Return (X, Y) of the center of cell containing provided text 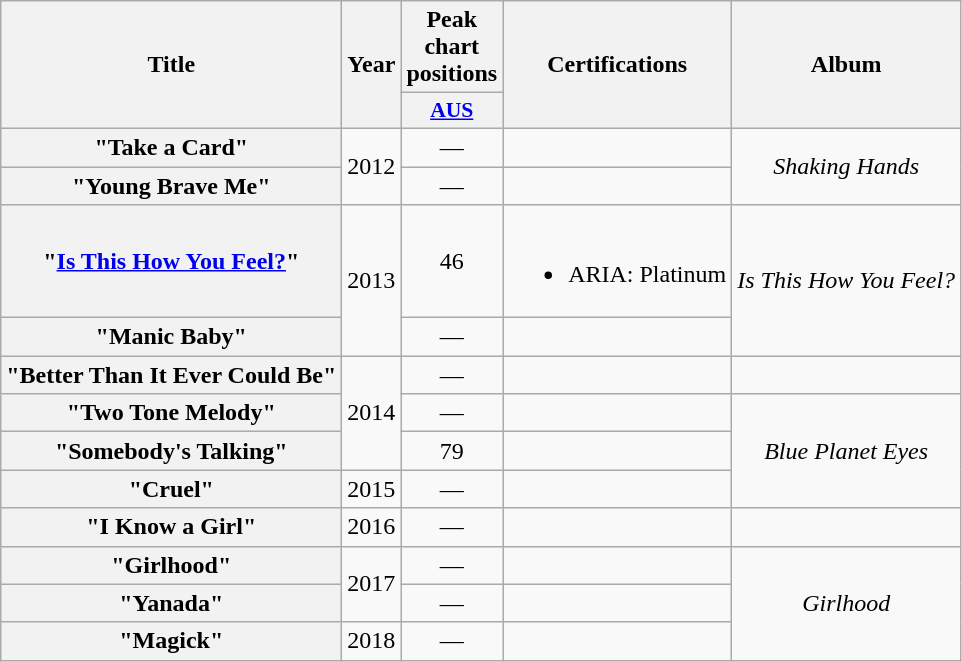
Shaking Hands (846, 166)
Certifications (618, 65)
79 (452, 451)
2017 (372, 584)
"Somebody's Talking" (172, 451)
Blue Planet Eyes (846, 451)
AUS (452, 111)
"Cruel" (172, 489)
2018 (372, 641)
"Girlhood" (172, 565)
2012 (372, 166)
2014 (372, 413)
"Yanada" (172, 603)
"Two Tone Melody" (172, 413)
2016 (372, 527)
2015 (372, 489)
"Take a Card" (172, 147)
"Better Than It Ever Could Be" (172, 375)
"Manic Baby" (172, 337)
2013 (372, 280)
Year (372, 65)
46 (452, 262)
Peak chart positions (452, 47)
"Young Brave Me" (172, 185)
Title (172, 65)
Album (846, 65)
Is This How You Feel? (846, 280)
ARIA: Platinum (618, 262)
"Is This How You Feel?" (172, 262)
Girlhood (846, 603)
"I Know a Girl" (172, 527)
"Magick" (172, 641)
